Scan for the cell matching the given text and deliver its (x, y) coordinate at center. 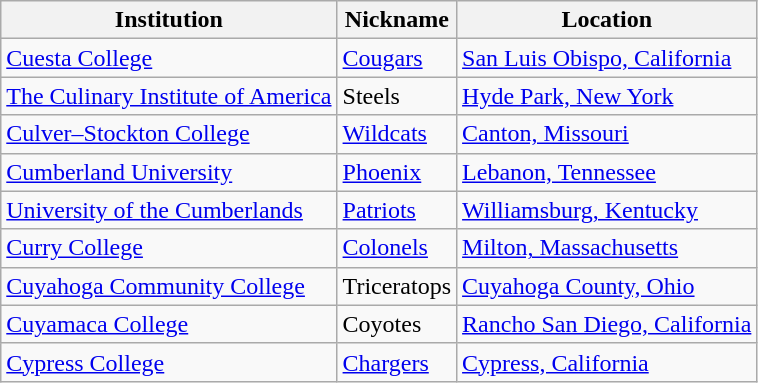
Cuesta College (169, 58)
Curry College (169, 248)
Nickname (397, 20)
Rancho San Diego, California (607, 324)
Wildcats (397, 134)
Cuyamaca College (169, 324)
Hyde Park, New York (607, 96)
Coyotes (397, 324)
Phoenix (397, 172)
San Luis Obispo, California (607, 58)
Culver–Stockton College (169, 134)
Cuyahoga Community College (169, 286)
Patriots (397, 210)
University of the Cumberlands (169, 210)
Institution (169, 20)
Triceratops (397, 286)
Chargers (397, 362)
Colonels (397, 248)
Cypress College (169, 362)
Cuyahoga County, Ohio (607, 286)
Lebanon, Tennessee (607, 172)
Williamsburg, Kentucky (607, 210)
Milton, Massachusetts (607, 248)
The Culinary Institute of America (169, 96)
Cougars (397, 58)
Cypress, California (607, 362)
Canton, Missouri (607, 134)
Steels (397, 96)
Cumberland University (169, 172)
Location (607, 20)
